Pinpoint the cell where the given text exists, returning its (x, y) midpoint coordinate. 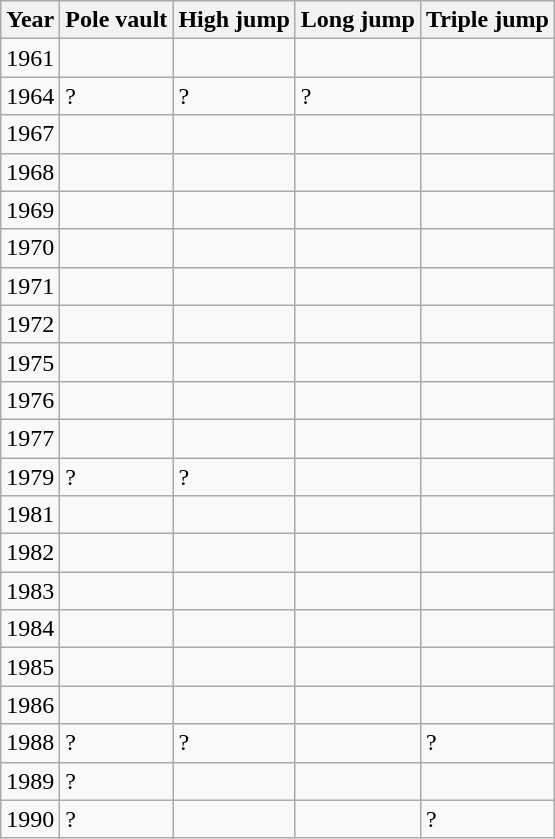
1983 (30, 591)
1969 (30, 210)
1988 (30, 743)
1989 (30, 781)
Triple jump (487, 20)
1970 (30, 248)
1961 (30, 58)
1976 (30, 400)
Year (30, 20)
1981 (30, 515)
1975 (30, 362)
1985 (30, 667)
High jump (234, 20)
1972 (30, 324)
1968 (30, 172)
1979 (30, 477)
1971 (30, 286)
1986 (30, 705)
1967 (30, 134)
Pole vault (116, 20)
1982 (30, 553)
1964 (30, 96)
Long jump (358, 20)
1977 (30, 438)
1984 (30, 629)
1990 (30, 819)
